Find where the given text appears and provide that cell's center as [x, y] coordinate. 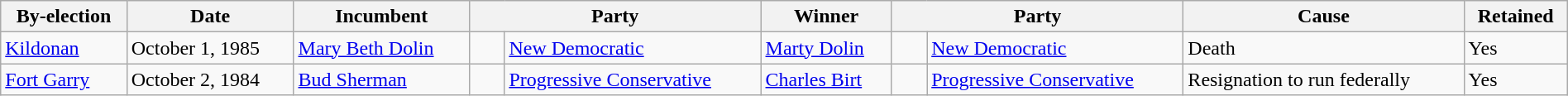
October 1, 1985 [210, 48]
Date [210, 17]
Death [1323, 48]
Resignation to run federally [1323, 79]
Mary Beth Dolin [381, 48]
Charles Birt [826, 79]
Kildonan [64, 48]
Marty Dolin [826, 48]
Cause [1323, 17]
By-election [64, 17]
Bud Sherman [381, 79]
Winner [826, 17]
October 2, 1984 [210, 79]
Fort Garry [64, 79]
Incumbent [381, 17]
Retained [1515, 17]
